Provide the [x, y] coordinate of the cell's center where the given text is located.  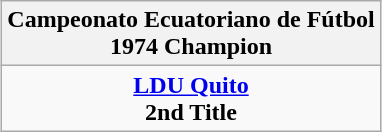
Campeonato Ecuatoriano de Fútbol1974 Champion [191, 34]
LDU Quito2nd Title [191, 98]
